Identify which cell holds the provided text, then report its (X, Y) central coordinate. 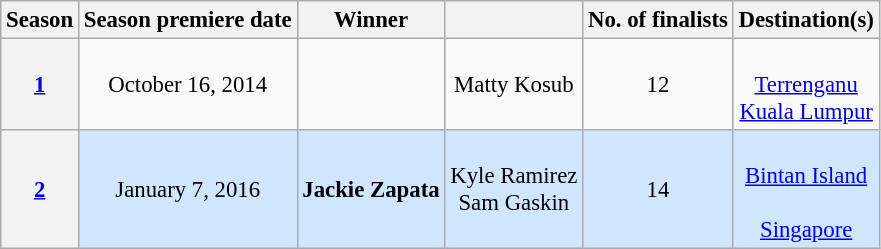
Season premiere date (188, 20)
No. of finalists (658, 20)
1 (40, 85)
Matty Kosub (514, 85)
12 (658, 85)
October 16, 2014 (188, 85)
Jackie Zapata (371, 190)
Destination(s) (806, 20)
2 (40, 190)
Winner (371, 20)
January 7, 2016 (188, 190)
TerrenganuKuala Lumpur (806, 85)
Bintan IslandSingapore (806, 190)
Kyle RamirezSam Gaskin (514, 190)
14 (658, 190)
Season (40, 20)
